Search for the cell housing the specified text and yield its [x, y] center coordinate. 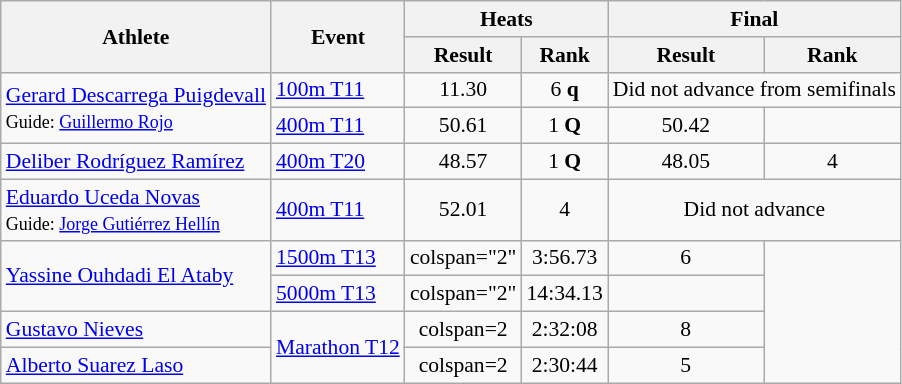
Gustavo Nieves [136, 330]
5000m T13 [338, 294]
100m T11 [338, 90]
8 [686, 330]
Eduardo Uceda NovasGuide: Jorge Gutiérrez Hellín [136, 210]
5 [686, 365]
11.30 [464, 90]
14:34.13 [564, 294]
Did not advance [754, 210]
52.01 [464, 210]
Event [338, 36]
Final [754, 19]
Yassine Ouhdadi El Ataby [136, 276]
3:56.73 [564, 258]
2:30:44 [564, 365]
1500m T13 [338, 258]
6 q [564, 90]
400m T20 [338, 162]
6 [686, 258]
Heats [506, 19]
48.57 [464, 162]
2:32:08 [564, 330]
48.05 [686, 162]
Deliber Rodríguez Ramírez [136, 162]
Did not advance from semifinals [754, 90]
50.61 [464, 126]
Gerard Descarrega PuigdevallGuide: Guillermo Rojo [136, 108]
Alberto Suarez Laso [136, 365]
Marathon T12 [338, 348]
Athlete [136, 36]
50.42 [686, 126]
